Output the (X, Y) coordinate of the center of the cell containing the given text.  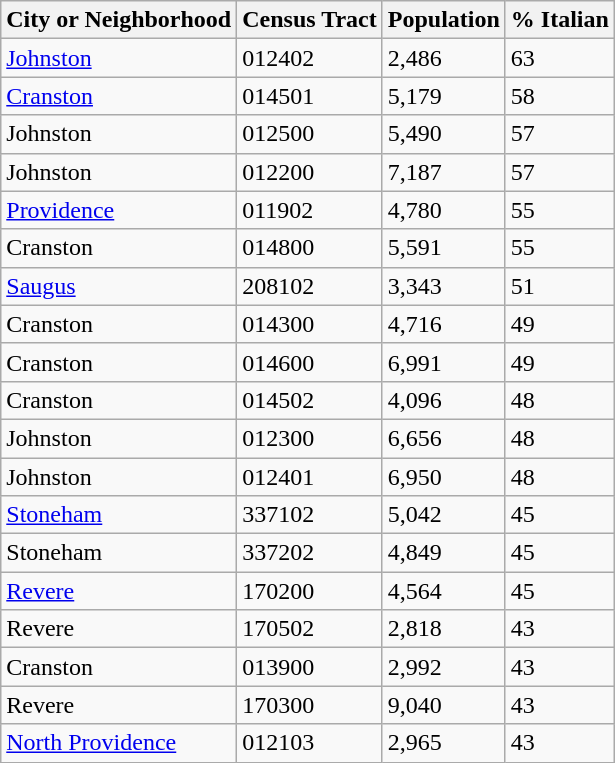
58 (560, 96)
5,591 (444, 248)
012200 (310, 172)
9,040 (444, 705)
014502 (310, 400)
North Providence (119, 743)
City or Neighborhood (119, 20)
014600 (310, 362)
3,343 (444, 286)
7,187 (444, 172)
014800 (310, 248)
6,656 (444, 438)
2,818 (444, 629)
208102 (310, 286)
Saugus (119, 286)
012500 (310, 134)
5,490 (444, 134)
012402 (310, 58)
5,179 (444, 96)
337202 (310, 553)
4,849 (444, 553)
013900 (310, 667)
337102 (310, 515)
170300 (310, 705)
170502 (310, 629)
170200 (310, 591)
Census Tract (310, 20)
51 (560, 286)
2,486 (444, 58)
2,965 (444, 743)
4,716 (444, 324)
6,991 (444, 362)
6,950 (444, 477)
012103 (310, 743)
4,564 (444, 591)
2,992 (444, 667)
4,096 (444, 400)
5,042 (444, 515)
011902 (310, 210)
Population (444, 20)
4,780 (444, 210)
63 (560, 58)
Providence (119, 210)
012300 (310, 438)
% Italian (560, 20)
012401 (310, 477)
014501 (310, 96)
014300 (310, 324)
